Locate the cell with the specified text and output its (X, Y) center coordinate. 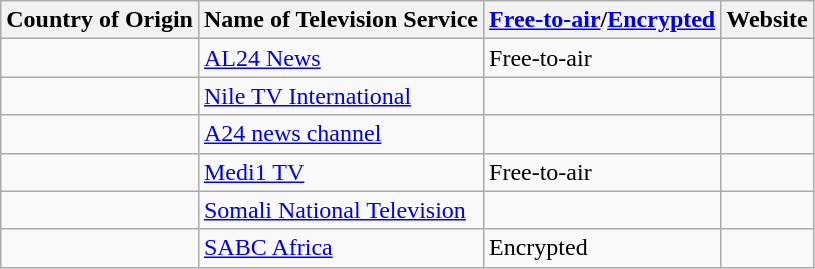
Country of Origin (100, 20)
Nile TV International (340, 96)
SABC Africa (340, 248)
Website (767, 20)
A24 news channel (340, 134)
Medi1 TV (340, 172)
Free-to-air/Encrypted (602, 20)
Name of Television Service (340, 20)
Encrypted (602, 248)
Somali National Television (340, 210)
AL24 News (340, 58)
